Find where the given text appears and provide that cell's center as (x, y) coordinate. 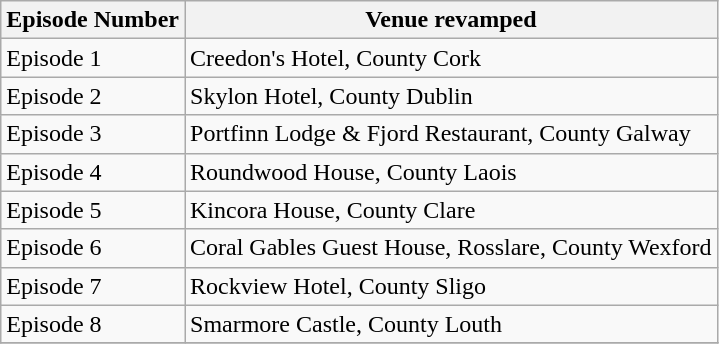
Roundwood House, County Laois (450, 172)
Smarmore Castle, County Louth (450, 324)
Episode 2 (93, 96)
Creedon's Hotel, County Cork (450, 58)
Episode 3 (93, 134)
Episode 7 (93, 286)
Episode 6 (93, 248)
Venue revamped (450, 20)
Skylon Hotel, County Dublin (450, 96)
Portfinn Lodge & Fjord Restaurant, County Galway (450, 134)
Episode 8 (93, 324)
Episode 4 (93, 172)
Rockview Hotel, County Sligo (450, 286)
Episode 1 (93, 58)
Episode 5 (93, 210)
Episode Number (93, 20)
Coral Gables Guest House, Rosslare, County Wexford (450, 248)
Kincora House, County Clare (450, 210)
